Scan for the cell matching the given text and deliver its [X, Y] coordinate at center. 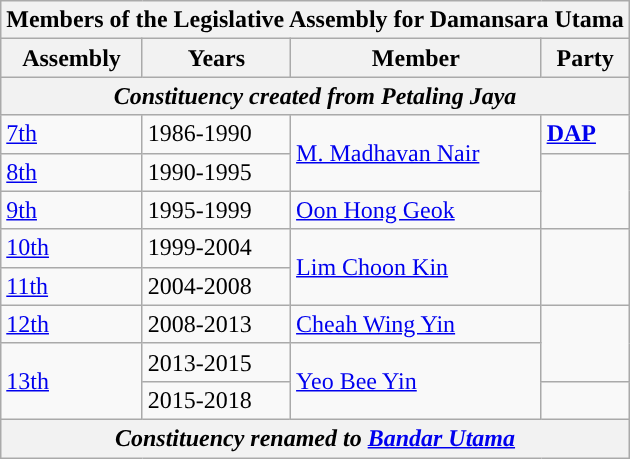
Oon Hong Geok [416, 210]
Members of the Legislative Assembly for Damansara Utama [316, 20]
DAP [585, 134]
13th [72, 381]
Constituency created from Petaling Jaya [316, 96]
Party [585, 58]
2013-2015 [216, 362]
2004-2008 [216, 286]
Cheah Wing Yin [416, 324]
11th [72, 286]
Member [416, 58]
1990-1995 [216, 172]
12th [72, 324]
Lim Choon Kin [416, 267]
1999-2004 [216, 248]
Years [216, 58]
2008-2013 [216, 324]
1986-1990 [216, 134]
Assembly [72, 58]
9th [72, 210]
8th [72, 172]
10th [72, 248]
Constituency renamed to Bandar Utama [316, 438]
1995-1999 [216, 210]
7th [72, 134]
M. Madhavan Nair [416, 153]
2015-2018 [216, 400]
Yeo Bee Yin [416, 381]
